Output the [X, Y] coordinate of the center of the cell containing the given text.  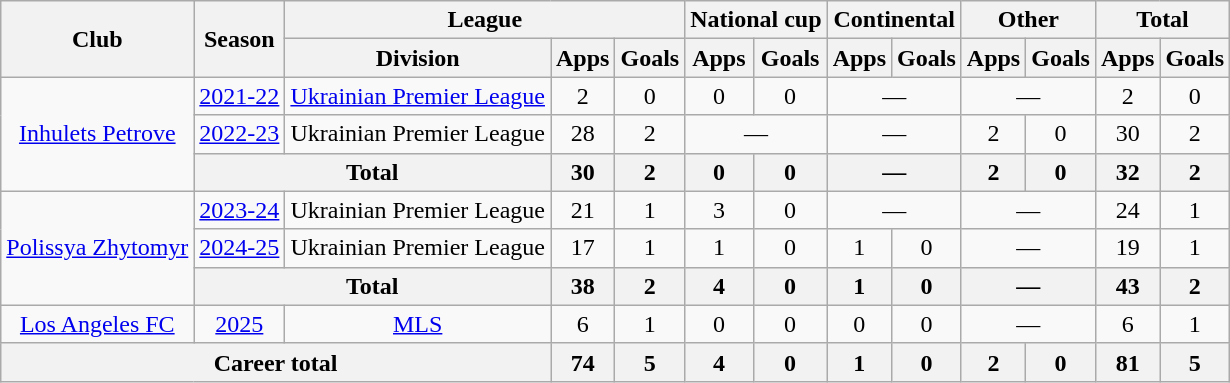
2021-22 [240, 96]
81 [1127, 362]
Club [98, 39]
43 [1127, 286]
3 [719, 210]
28 [582, 134]
Continental [894, 20]
Los Angeles FC [98, 324]
2024-25 [240, 248]
38 [582, 286]
Division [418, 58]
74 [582, 362]
21 [582, 210]
2023-24 [240, 210]
2025 [240, 324]
Season [240, 39]
Polissya Zhytomyr [98, 248]
Career total [276, 362]
24 [1127, 210]
Inhulets Petrove [98, 134]
MLS [418, 324]
32 [1127, 172]
2022-23 [240, 134]
17 [582, 248]
Other [1028, 20]
19 [1127, 248]
League [485, 20]
National cup [756, 20]
